For the text-containing cell, return its midpoint in [X, Y] coordinate format. 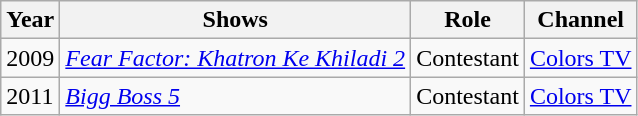
Channel [580, 20]
Shows [236, 20]
Role [468, 20]
2009 [30, 58]
Year [30, 20]
Bigg Boss 5 [236, 96]
Fear Factor: Khatron Ke Khiladi 2 [236, 58]
2011 [30, 96]
